Pinpoint the cell where the given text exists, returning its (X, Y) midpoint coordinate. 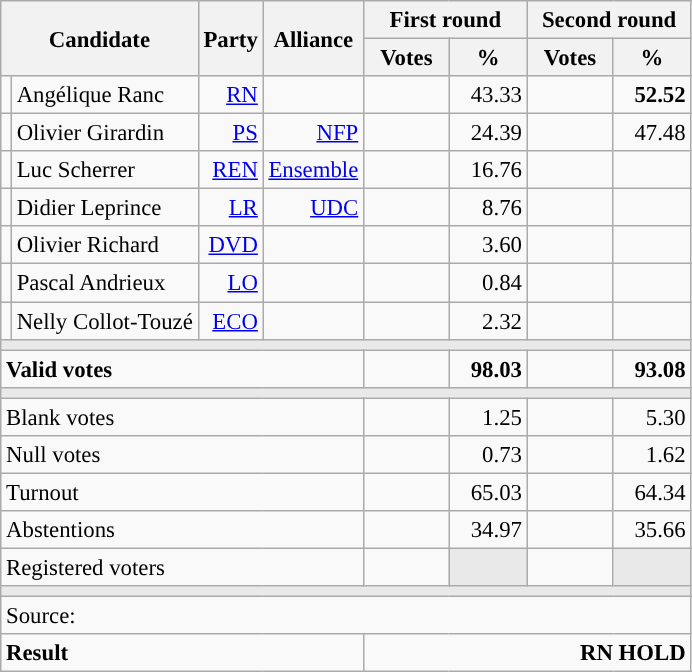
2.32 (488, 321)
Candidate (100, 38)
Angélique Ranc (104, 95)
35.66 (652, 530)
ECO (230, 321)
Pascal Andrieux (104, 283)
64.34 (652, 492)
Turnout (182, 492)
Olivier Richard (104, 245)
Blank votes (182, 417)
34.97 (488, 530)
8.76 (488, 208)
24.39 (488, 133)
47.48 (652, 133)
REN (230, 170)
98.03 (488, 369)
0.73 (488, 455)
NFP (313, 133)
93.08 (652, 369)
Olivier Girardin (104, 133)
Party (230, 38)
Didier Leprince (104, 208)
Second round (609, 20)
1.25 (488, 417)
Nelly Collot-Touzé (104, 321)
Source: (346, 616)
1.62 (652, 455)
Null votes (182, 455)
Alliance (313, 38)
Result (182, 653)
65.03 (488, 492)
PS (230, 133)
UDC (313, 208)
16.76 (488, 170)
5.30 (652, 417)
RN HOLD (528, 653)
0.84 (488, 283)
LR (230, 208)
Registered voters (182, 567)
LO (230, 283)
Valid votes (182, 369)
Ensemble (313, 170)
52.52 (652, 95)
First round (446, 20)
Luc Scherrer (104, 170)
43.33 (488, 95)
Abstentions (182, 530)
RN (230, 95)
3.60 (488, 245)
DVD (230, 245)
